Scan for the cell matching the given text and deliver its (x, y) coordinate at center. 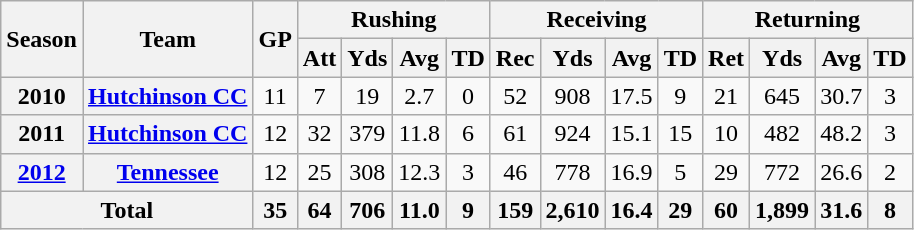
Att (319, 58)
379 (368, 134)
Season (42, 39)
25 (319, 172)
46 (515, 172)
Tennessee (167, 172)
Ret (726, 58)
60 (726, 210)
Rushing (394, 20)
11.0 (420, 210)
159 (515, 210)
16.4 (632, 210)
778 (572, 172)
7 (319, 96)
2010 (42, 96)
21 (726, 96)
31.6 (842, 210)
Returning (808, 20)
2,610 (572, 210)
26.6 (842, 172)
1,899 (782, 210)
2012 (42, 172)
924 (572, 134)
35 (275, 210)
15 (680, 134)
482 (782, 134)
48.2 (842, 134)
11.8 (420, 134)
19 (368, 96)
16.9 (632, 172)
52 (515, 96)
11 (275, 96)
8 (890, 210)
706 (368, 210)
6 (468, 134)
Total (127, 210)
Rec (515, 58)
5 (680, 172)
15.1 (632, 134)
Team (167, 39)
GP (275, 39)
12.3 (420, 172)
17.5 (632, 96)
308 (368, 172)
32 (319, 134)
10 (726, 134)
30.7 (842, 96)
2 (890, 172)
64 (319, 210)
2011 (42, 134)
0 (468, 96)
908 (572, 96)
Receiving (596, 20)
772 (782, 172)
61 (515, 134)
2.7 (420, 96)
645 (782, 96)
